From the cell containing the given text, extract its center point as [X, Y] coordinate. 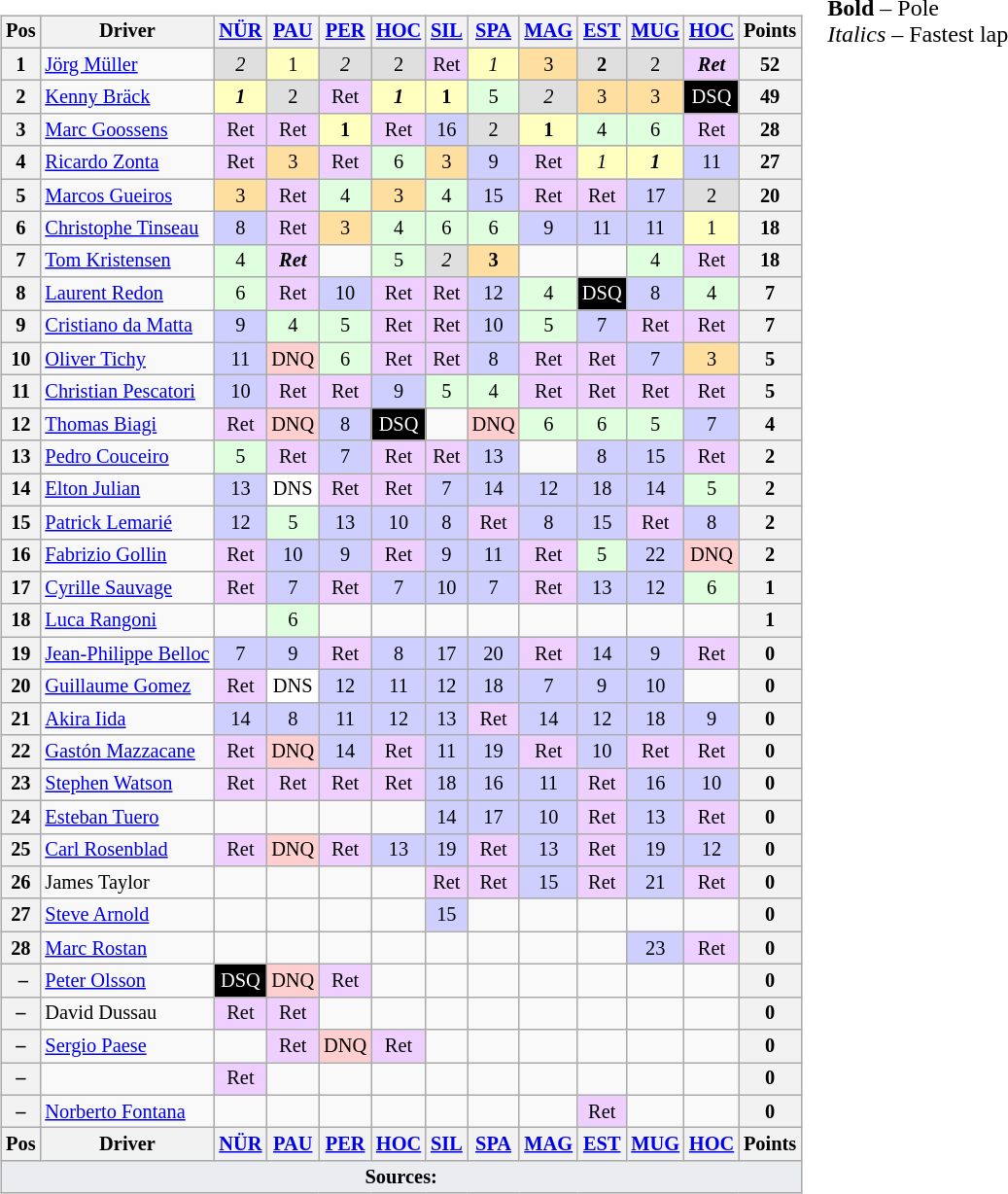
Cristiano da Matta [126, 327]
Akira Iida [126, 719]
49 [770, 97]
Carl Rosenblad [126, 850]
Pedro Couceiro [126, 457]
James Taylor [126, 883]
Jörg Müller [126, 64]
Norberto Fontana [126, 1111]
Sources: [400, 1177]
Marc Rostan [126, 948]
Cyrille Sauvage [126, 588]
Marc Goossens [126, 130]
David Dussau [126, 1013]
24 [20, 817]
Tom Kristensen [126, 261]
Fabrizio Gollin [126, 555]
Esteban Tuero [126, 817]
Marcos Gueiros [126, 195]
Patrick Lemarié [126, 522]
Laurent Redon [126, 294]
Steve Arnold [126, 915]
Guillaume Gomez [126, 686]
25 [20, 850]
Ricardo Zonta [126, 162]
Elton Julian [126, 490]
Stephen Watson [126, 785]
Oliver Tichy [126, 359]
Kenny Bräck [126, 97]
26 [20, 883]
Jean-Philippe Belloc [126, 653]
Luca Rangoni [126, 620]
Gastón Mazzacane [126, 752]
Thomas Biagi [126, 425]
Sergio Paese [126, 1046]
Christian Pescatori [126, 392]
Peter Olsson [126, 981]
52 [770, 64]
Christophe Tinseau [126, 228]
